Search for the cell housing the specified text and yield its [X, Y] center coordinate. 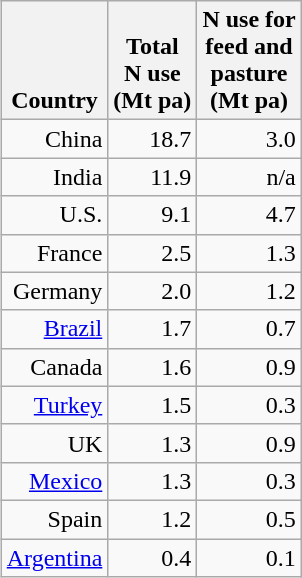
0.1 [249, 557]
2.0 [152, 291]
U.S. [54, 215]
N use forfeed andpasture(Mt pa) [249, 60]
Canada [54, 367]
4.7 [249, 215]
Mexico [54, 481]
Country [54, 60]
UK [54, 443]
China [54, 139]
0.7 [249, 329]
18.7 [152, 139]
1.7 [152, 329]
9.1 [152, 215]
Spain [54, 519]
Argentina [54, 557]
2.5 [152, 253]
0.4 [152, 557]
France [54, 253]
Germany [54, 291]
1.5 [152, 405]
0.5 [249, 519]
1.6 [152, 367]
11.9 [152, 177]
India [54, 177]
TotalN use(Mt pa) [152, 60]
Turkey [54, 405]
n/a [249, 177]
3.0 [249, 139]
Brazil [54, 329]
